From the cell containing the given text, extract its center point as (X, Y) coordinate. 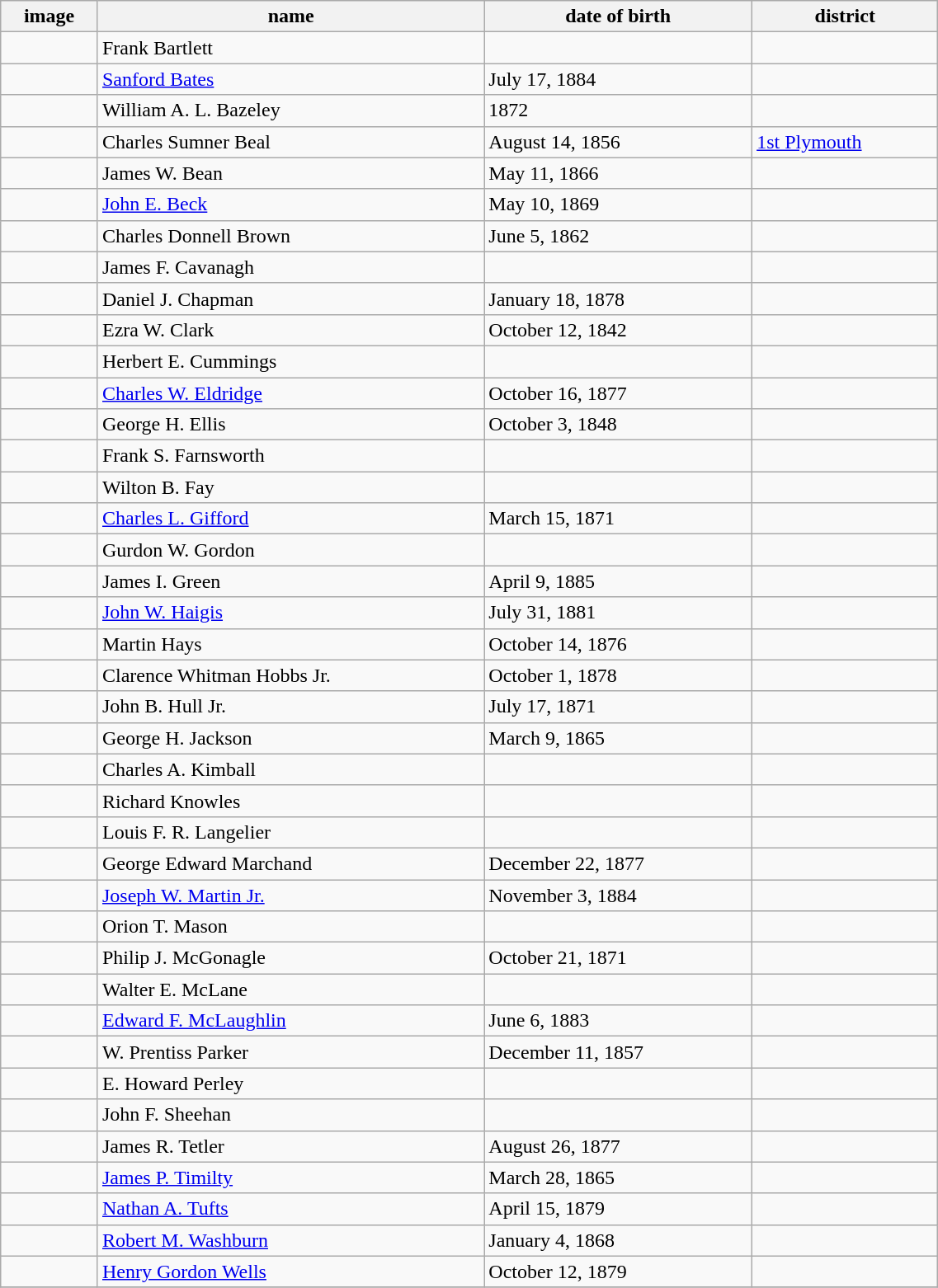
Nathan A. Tufts (290, 1209)
October 3, 1848 (619, 425)
George Edward Marchand (290, 863)
Robert M. Washburn (290, 1240)
October 21, 1871 (619, 958)
May 10, 1869 (619, 204)
June 6, 1883 (619, 1021)
James W. Bean (290, 173)
July 31, 1881 (619, 613)
March 9, 1865 (619, 738)
E. Howard Perley (290, 1084)
James R. Tetler (290, 1146)
October 12, 1879 (619, 1272)
Charles Sumner Beal (290, 142)
Herbert E. Cummings (290, 361)
1st Plymouth (845, 142)
April 15, 1879 (619, 1209)
Daniel J. Chapman (290, 298)
Edward F. McLaughlin (290, 1021)
district (845, 16)
George H. Jackson (290, 738)
John W. Haigis (290, 613)
July 17, 1884 (619, 79)
May 11, 1866 (619, 173)
Orion T. Mason (290, 927)
Philip J. McGonagle (290, 958)
October 12, 1842 (619, 330)
Charles L. Gifford (290, 519)
August 26, 1877 (619, 1146)
March 28, 1865 (619, 1178)
December 11, 1857 (619, 1052)
George H. Ellis (290, 425)
Sanford Bates (290, 79)
Martin Hays (290, 644)
James I. Green (290, 581)
name (290, 16)
Wilton B. Fay (290, 487)
John E. Beck (290, 204)
August 14, 1856 (619, 142)
image (49, 16)
Charles W. Eldridge (290, 393)
James P. Timilty (290, 1178)
January 18, 1878 (619, 298)
January 4, 1868 (619, 1240)
July 17, 1871 (619, 707)
Frank Bartlett (290, 48)
Henry Gordon Wells (290, 1272)
Ezra W. Clark (290, 330)
Richard Knowles (290, 801)
Charles A. Kimball (290, 769)
Gurdon W. Gordon (290, 550)
Clarence Whitman Hobbs Jr. (290, 675)
April 9, 1885 (619, 581)
1872 (619, 110)
Charles Donnell Brown (290, 236)
James F. Cavanagh (290, 267)
William A. L. Bazeley (290, 110)
Walter E. McLane (290, 990)
W. Prentiss Parker (290, 1052)
June 5, 1862 (619, 236)
John F. Sheehan (290, 1115)
Louis F. R. Langelier (290, 832)
March 15, 1871 (619, 519)
Frank S. Farnsworth (290, 456)
Joseph W. Martin Jr. (290, 895)
December 22, 1877 (619, 863)
date of birth (619, 16)
November 3, 1884 (619, 895)
October 1, 1878 (619, 675)
John B. Hull Jr. (290, 707)
October 16, 1877 (619, 393)
October 14, 1876 (619, 644)
